Detect which cell encompasses the target text, then output its (x, y) center coordinate. 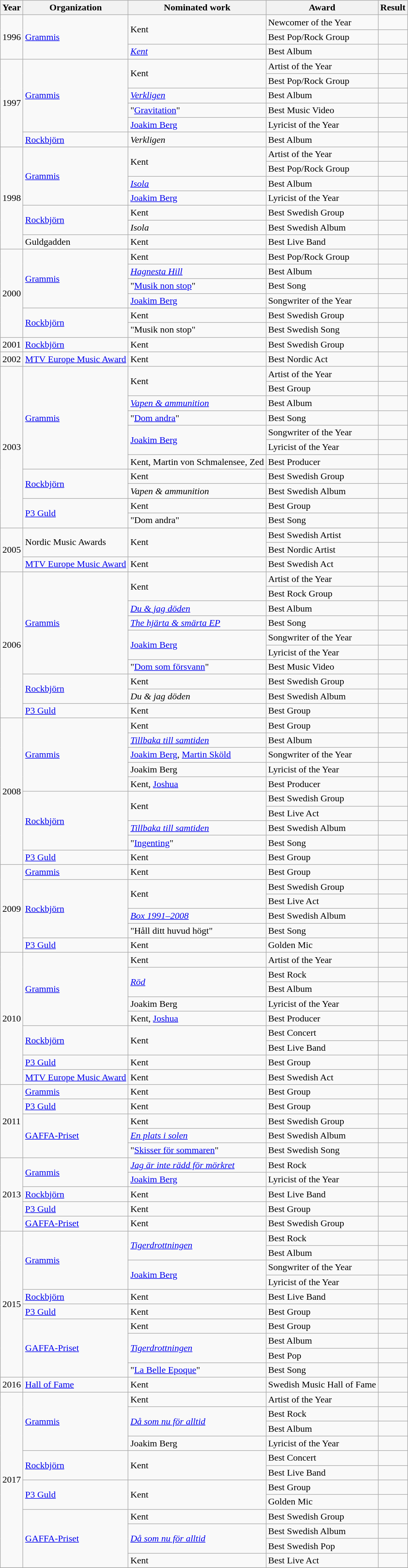
Swedish Music Hall of Fame (322, 1385)
Best Nordic Artist (322, 550)
Joakim Berg, Martin Sköld (197, 755)
2008 (12, 791)
Röd (197, 982)
Best Nordic Act (322, 359)
Award (322, 8)
Hall of Fame (76, 1385)
En plats i solen (197, 1136)
Kent, Martin von Schmalensee, Zed (197, 462)
2006 (12, 645)
"Gravitation" (197, 110)
Year (12, 8)
2003 (12, 447)
Best Rock Group (322, 593)
2016 (12, 1385)
Nordic Music Awards (76, 542)
2002 (12, 359)
"La Belle Epoque" (197, 1370)
2009 (12, 908)
Best Pop (322, 1355)
2001 (12, 344)
2011 (12, 1121)
"Ingenting" (197, 843)
2010 (12, 1018)
The hjärta & smärta EP (197, 623)
1998 (12, 198)
Newcomer of the Year (322, 22)
Best Swedish Artist (322, 535)
Organization (76, 8)
Jag är inte rädd för mörkret (197, 1165)
1996 (12, 37)
Nominated work (197, 8)
2013 (12, 1194)
2017 (12, 1480)
Best Swedish Pop (322, 1546)
2015 (12, 1304)
"Dom som försvann" (197, 667)
Hagnesta Hill (197, 271)
Box 1991–2008 (197, 916)
2005 (12, 550)
"Håll ditt huvud högt" (197, 931)
Guldgadden (76, 242)
"Skisser för sommaren" (197, 1150)
2000 (12, 293)
Result (393, 8)
1997 (12, 103)
